Search for the cell housing the specified text and yield its (x, y) center coordinate. 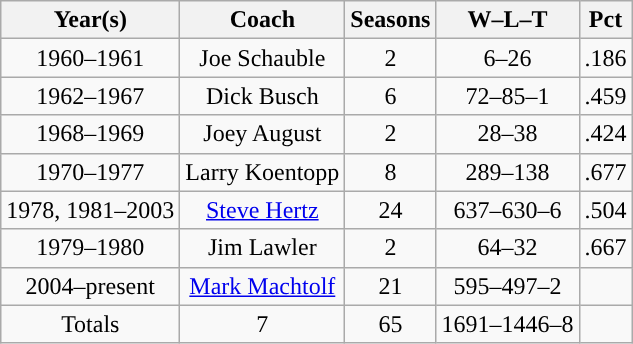
.424 (606, 134)
2004–present (90, 286)
Seasons (390, 20)
.667 (606, 248)
7 (262, 324)
72–85–1 (508, 96)
Dick Busch (262, 96)
65 (390, 324)
28–38 (508, 134)
1962–1967 (90, 96)
Coach (262, 20)
Totals (90, 324)
.459 (606, 96)
.186 (606, 58)
637–630–6 (508, 210)
6 (390, 96)
Joe Schauble (262, 58)
.504 (606, 210)
Joey August (262, 134)
1960–1961 (90, 58)
1968–1969 (90, 134)
64–32 (508, 248)
1978, 1981–2003 (90, 210)
8 (390, 172)
289–138 (508, 172)
6–26 (508, 58)
21 (390, 286)
Jim Lawler (262, 248)
Year(s) (90, 20)
Larry Koentopp (262, 172)
Steve Hertz (262, 210)
Pct (606, 20)
W–L–T (508, 20)
1691–1446–8 (508, 324)
1970–1977 (90, 172)
1979–1980 (90, 248)
595–497–2 (508, 286)
24 (390, 210)
Mark Machtolf (262, 286)
.677 (606, 172)
